Capture the cell that displays the provided text and extract its [x, y] central coordinate. 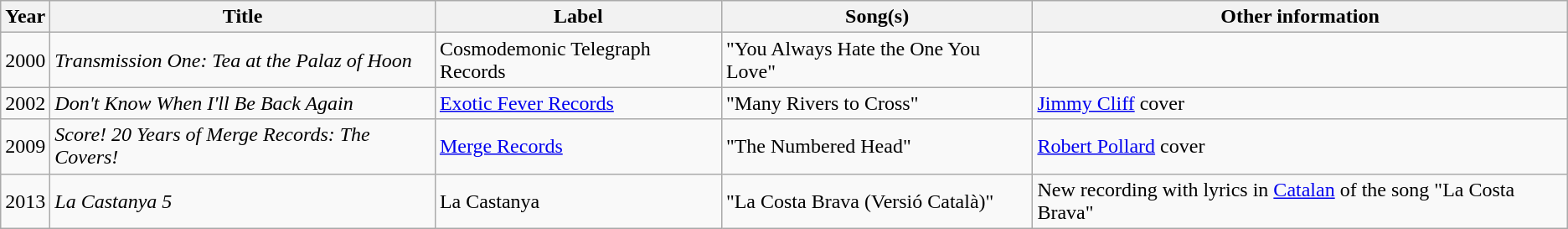
Merge Records [578, 146]
Label [578, 17]
"La Costa Brava (Versió Català)" [877, 201]
"The Numbered Head" [877, 146]
La Castanya [578, 201]
Score! 20 Years of Merge Records: The Covers! [243, 146]
Robert Pollard cover [1300, 146]
2009 [25, 146]
2013 [25, 201]
"You Always Hate the One You Love" [877, 60]
Transmission One: Tea at the Palaz of Hoon [243, 60]
Other information [1300, 17]
Title [243, 17]
Year [25, 17]
Song(s) [877, 17]
La Castanya 5 [243, 201]
New recording with lyrics in Catalan of the song "La Costa Brava" [1300, 201]
Don't Know When I'll Be Back Again [243, 103]
"Many Rivers to Cross" [877, 103]
Cosmodemonic Telegraph Records [578, 60]
Exotic Fever Records [578, 103]
2000 [25, 60]
2002 [25, 103]
Jimmy Cliff cover [1300, 103]
